Capture the cell that displays the provided text and extract its [x, y] central coordinate. 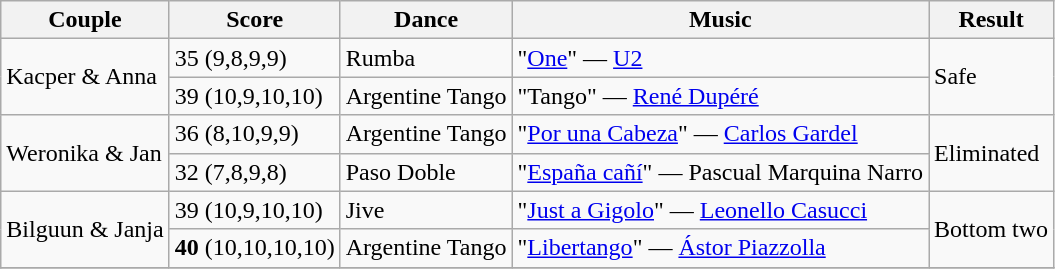
Jive [426, 210]
Weronika & Jan [85, 153]
Dance [426, 20]
Result [992, 20]
Paso Doble [426, 172]
"Just a Gigolo" — Leonello Casucci [720, 210]
Music [720, 20]
"Tango" — René Dupéré [720, 96]
36 (8,10,9,9) [254, 134]
Bottom two [992, 229]
Bilguun & Janja [85, 229]
Couple [85, 20]
Score [254, 20]
35 (9,8,9,9) [254, 58]
Eliminated [992, 153]
40 (10,10,10,10) [254, 248]
"España cañí" — Pascual Marquina Narro [720, 172]
Kacper & Anna [85, 77]
Rumba [426, 58]
"Libertango" — Ástor Piazzolla [720, 248]
Safe [992, 77]
"Por una Cabeza" — Carlos Gardel [720, 134]
"One" — U2 [720, 58]
32 (7,8,9,8) [254, 172]
